Identify which cell holds the provided text, then report its [X, Y] central coordinate. 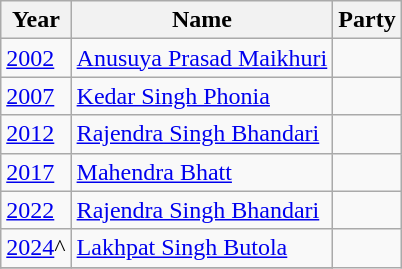
2002 [36, 58]
Lakhpat Singh Butola [202, 248]
2024^ [36, 248]
2007 [36, 96]
Kedar Singh Phonia [202, 96]
2022 [36, 210]
Name [202, 20]
2017 [36, 172]
Mahendra Bhatt [202, 172]
Anusuya Prasad Maikhuri [202, 58]
2012 [36, 134]
Year [36, 20]
Party [367, 20]
